Locate the cell with the specified text and output its [X, Y] center coordinate. 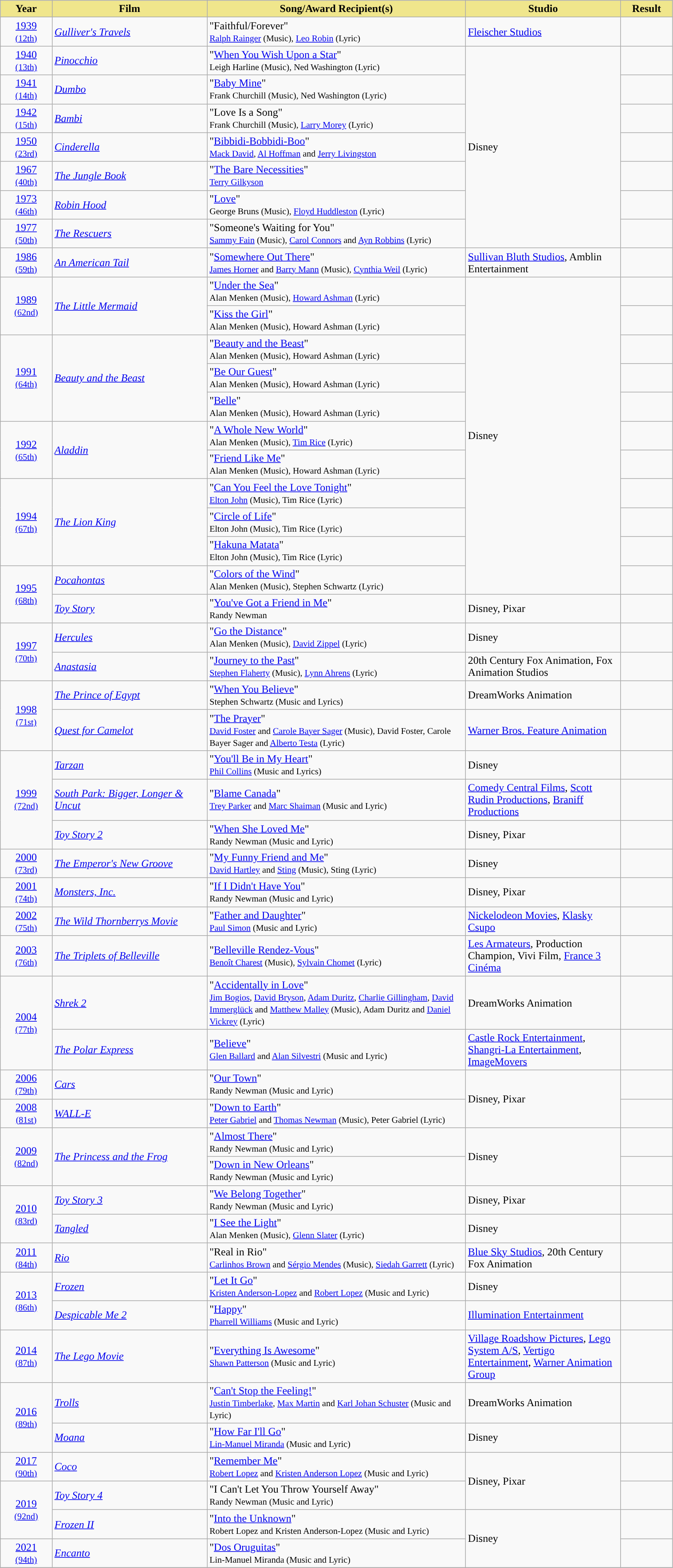
Aladdin [130, 450]
1999(72nd) [26, 800]
1977(50th) [26, 233]
1986(59th) [26, 263]
"When You Wish Upon a Star" Leigh Harline (Music), Ned Washington (Lyric) [336, 60]
The Little Mermaid [130, 306]
1995(68th) [26, 594]
"When She Loved Me" Randy Newman (Music and Lyric) [336, 835]
"Down to Earth" Peter Gabriel and Thomas Newman (Music), Peter Gabriel (Lyric) [336, 1113]
"Blame Canada" Trey Parker and Marc Shaiman (Music and Lyric) [336, 800]
Village Roadshow Pictures, Lego System A/S, Vertigo Entertainment, Warner Animation Group [543, 1356]
"Friend Like Me" Alan Menken (Music), Howard Ashman (Lyric) [336, 465]
The Princess and the Frog [130, 1156]
Song/Award Recipient(s) [336, 9]
Fleischer Studios [543, 32]
Dumbo [130, 90]
2003(76th) [26, 956]
Anastasia [130, 666]
Les Armateurs, Production Champion, Vivi Film, France 3 Cinéma [543, 956]
The Lego Movie [130, 1356]
1940(13th) [26, 60]
An American Tail [130, 263]
"Can't Stop the Feeling!" Justin Timberlake, Max Martin and Karl Johan Schuster (Music and Lyric) [336, 1403]
Monsters, Inc. [130, 892]
Coco [130, 1467]
"Almost There" Randy Newman (Music and Lyric) [336, 1142]
"How Far I'll Go" Lin-Manuel Miranda (Music and Lyric) [336, 1438]
"Circle of Life" Elton John (Music), Tim Rice (Lyric) [336, 522]
Frozen [130, 1286]
"We Belong Together" Randy Newman (Music and Lyric) [336, 1200]
"The Prayer" David Foster and Carole Bayer Sager (Music), David Foster, Carole Bayer Sager and Alberto Testa (Lyric) [336, 730]
Comedy Central Films, Scott Rudin Productions, Braniff Productions [543, 800]
"Let It Go" Kristen Anderson-Lopez and Robert Lopez (Music and Lyric) [336, 1286]
The Jungle Book [130, 176]
Film [130, 9]
The Polar Express [130, 1050]
1992(65th) [26, 450]
Warner Bros. Feature Animation [543, 730]
Bambi [130, 118]
Pocahontas [130, 580]
"If I Didn't Have You" Randy Newman (Music and Lyric) [336, 892]
1994(67th) [26, 522]
"Colors of the Wind" Alan Menken (Music), Stephen Schwartz (Lyric) [336, 580]
"Down in New Orleans" Randy Newman (Music and Lyric) [336, 1171]
1989(62nd) [26, 306]
Rio [130, 1258]
2010(83rd) [26, 1214]
1950(23rd) [26, 147]
"When You Believe" Stephen Schwartz (Music and Lyrics) [336, 695]
Frozen II [130, 1525]
Year [26, 9]
"Someone's Waiting for You" Sammy Fain (Music), Carol Connors and Ayn Robbins (Lyric) [336, 233]
WALL-E [130, 1113]
2017 (90th) [26, 1467]
"Father and Daughter" Paul Simon (Music and Lyric) [336, 921]
2006(79th) [26, 1085]
2016(89th) [26, 1417]
1991(64th) [26, 378]
Hercules [130, 638]
"Dos Oruguitas" Lin-Manuel Miranda (Music and Lyric) [336, 1553]
"Baby Mine" Frank Churchill (Music), Ned Washington (Lyric) [336, 90]
South Park: Bigger, Longer & Uncut [130, 800]
The Rescuers [130, 233]
"You'll Be in My Heart" Phil Collins (Music and Lyrics) [336, 764]
"Remember Me" Robert Lopez and Kristen Anderson Lopez (Music and Lyric) [336, 1467]
"Under the Sea" Alan Menken (Music), Howard Ashman (Lyric) [336, 291]
Cinderella [130, 147]
Nickelodeon Movies, Klasky Csupo [543, 921]
Despicable Me 2 [130, 1315]
Gulliver's Travels [130, 32]
"Somewhere Out There" James Horner and Barry Mann (Music), Cynthia Weil (Lyric) [336, 263]
20th Century Fox Animation, Fox Animation Studios [543, 666]
The Prince of Egypt [130, 695]
Moana [130, 1438]
1967(40th) [26, 176]
2001(74th) [26, 892]
"Faithful/Forever" Ralph Rainger (Music), Leo Robin (Lyric) [336, 32]
2011(84th) [26, 1258]
2021 (94th) [26, 1553]
Shrek 2 [130, 1003]
"Belle" Alan Menken (Music), Howard Ashman (Lyric) [336, 407]
"My Funny Friend and Me" David Hartley and Sting (Music), Sting (Lyric) [336, 864]
Toy Story 3 [130, 1200]
"Love Is a Song" Frank Churchill (Music), Larry Morey (Lyric) [336, 118]
Toy Story [130, 608]
"Bibbidi-Bobbidi-Boo" Mack David, Al Hoffman and Jerry Livingston [336, 147]
"Our Town" Randy Newman (Music and Lyric) [336, 1085]
"I See the Light" Alan Menken (Music), Glenn Slater (Lyric) [336, 1228]
2002(75th) [26, 921]
"Happy" Pharrell Williams (Music and Lyric) [336, 1315]
2008(81st) [26, 1113]
"Kiss the Girl" Alan Menken (Music), Howard Ashman (Lyric) [336, 320]
Beauty and the Beast [130, 378]
Studio [543, 9]
The Lion King [130, 522]
Result [647, 9]
2014(87th) [26, 1356]
"The Bare Necessities" Terry Gilkyson [336, 176]
"I Can't Let You Throw Yourself Away" Randy Newman (Music and Lyric) [336, 1495]
"Love" George Bruns (Music), Floyd Huddleston (Lyric) [336, 205]
Quest for Camelot [130, 730]
"Belleville Rendez-Vous" Benoît Charest (Music), Sylvain Chomet (Lyric) [336, 956]
Pinocchio [130, 60]
"Into the Unknown" Robert Lopez and Kristen Anderson-Lopez (Music and Lyric) [336, 1525]
Robin Hood [130, 205]
"Believe" Glen Ballard and Alan Silvestri (Music and Lyric) [336, 1050]
Encanto [130, 1553]
1997(70th) [26, 652]
1939(12th) [26, 32]
"Hakuna Matata" Elton John (Music), Tim Rice (Lyric) [336, 551]
2019 (92nd) [26, 1510]
The Emperor's New Groove [130, 864]
1998(71st) [26, 716]
"You've Got a Friend in Me" Randy Newman [336, 608]
Cars [130, 1085]
2004(77th) [26, 1023]
"A Whole New World" Alan Menken (Music), Tim Rice (Lyric) [336, 435]
Trolls [130, 1403]
Toy Story 2 [130, 835]
Sullivan Bluth Studios, Amblin Entertainment [543, 263]
2013(86th) [26, 1301]
The Triplets of Belleville [130, 956]
Blue Sky Studios, 20th Century Fox Animation [543, 1258]
Castle Rock Entertainment, Shangri-La Entertainment, ImageMovers [543, 1050]
1941(14th) [26, 90]
2009(82nd) [26, 1156]
Toy Story 4 [130, 1495]
Illumination Entertainment [543, 1315]
Tangled [130, 1228]
"Be Our Guest" Alan Menken (Music), Howard Ashman (Lyric) [336, 378]
1973(46th) [26, 205]
"Can You Feel the Love Tonight" Elton John (Music), Tim Rice (Lyric) [336, 493]
The Wild Thornberrys Movie [130, 921]
"Real in Rio" Carlinhos Brown and Sérgio Mendes (Music), Siedah Garrett (Lyric) [336, 1258]
"Beauty and the Beast" Alan Menken (Music), Howard Ashman (Lyric) [336, 349]
1942(15th) [26, 118]
"Journey to the Past" Stephen Flaherty (Music), Lynn Ahrens (Lyric) [336, 666]
"Go the Distance" Alan Menken (Music), David Zippel (Lyric) [336, 638]
Tarzan [130, 764]
2000(73rd) [26, 864]
"Everything Is Awesome" Shawn Patterson (Music and Lyric) [336, 1356]
